Pinpoint the cell where the given text exists, returning its (X, Y) midpoint coordinate. 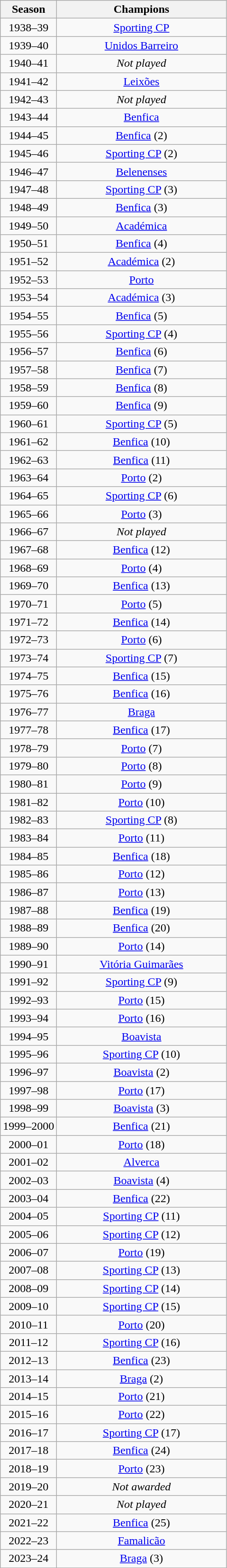
Sporting CP (12) (141, 1234)
Porto (20) (141, 1324)
Porto (8) (141, 766)
Benfica (22) (141, 1198)
1978–79 (28, 748)
1970–71 (28, 604)
2015–16 (28, 1415)
1952–53 (28, 280)
1939–40 (28, 45)
1972–73 (28, 640)
2001–02 (28, 1162)
Porto (15) (141, 1000)
Porto (7) (141, 748)
2002–03 (28, 1180)
1941–42 (28, 81)
Benfica (3) (141, 207)
2007–08 (28, 1270)
Benfica (7) (141, 370)
Braga (3) (141, 1559)
1985–86 (28, 874)
1994–95 (28, 1036)
Benfica (11) (141, 460)
Sporting CP (141, 27)
2005–06 (28, 1234)
2014–15 (28, 1397)
1960–61 (28, 424)
Porto (9) (141, 784)
Académica (141, 226)
Benfica (16) (141, 694)
1974–75 (28, 676)
1971–72 (28, 622)
1949–50 (28, 226)
1984–85 (28, 856)
Porto (5) (141, 604)
1940–41 (28, 63)
Benfica (19) (141, 910)
Benfica (2) (141, 135)
Boavista (141, 1036)
Académica (3) (141, 298)
1945–46 (28, 153)
Sporting CP (9) (141, 982)
2006–07 (28, 1252)
Sporting CP (8) (141, 820)
Boavista (4) (141, 1180)
1977–78 (28, 730)
1980–81 (28, 784)
Benfica (141, 117)
Porto (19) (141, 1252)
Famalicão (141, 1541)
Sporting CP (10) (141, 1054)
2021–22 (28, 1523)
Sporting CP (4) (141, 334)
Sporting CP (17) (141, 1433)
1997–98 (28, 1090)
Porto (16) (141, 1018)
Leixões (141, 81)
Sporting CP (13) (141, 1270)
2017–18 (28, 1451)
1975–76 (28, 694)
2000–01 (28, 1144)
Benfica (4) (141, 244)
Alverca (141, 1162)
2019–20 (28, 1487)
Benfica (18) (141, 856)
Belenenses (141, 171)
1955–56 (28, 334)
Benfica (25) (141, 1523)
1948–49 (28, 207)
Porto (23) (141, 1469)
1976–77 (28, 712)
Sporting CP (15) (141, 1306)
1957–58 (28, 370)
1998–99 (28, 1108)
Benfica (24) (141, 1451)
2011–12 (28, 1342)
2020–21 (28, 1505)
1951–52 (28, 262)
2016–17 (28, 1433)
1995–96 (28, 1054)
Season (28, 9)
1967–68 (28, 550)
Porto (10) (141, 802)
2004–05 (28, 1216)
Benfica (12) (141, 550)
1990–91 (28, 964)
Benfica (21) (141, 1126)
1969–70 (28, 586)
1987–88 (28, 910)
1938–39 (28, 27)
1961–62 (28, 442)
1953–54 (28, 298)
Benfica (13) (141, 586)
2018–19 (28, 1469)
Benfica (14) (141, 622)
1954–55 (28, 316)
Not awarded (141, 1487)
1942–43 (28, 99)
1981–82 (28, 802)
Champions (141, 9)
Sporting CP (11) (141, 1216)
Benfica (6) (141, 352)
2023–24 (28, 1559)
1968–69 (28, 568)
1973–74 (28, 658)
Benfica (5) (141, 316)
Benfica (23) (141, 1360)
1943–44 (28, 117)
Sporting CP (2) (141, 153)
1991–92 (28, 982)
Sporting CP (14) (141, 1288)
1963–64 (28, 478)
Sporting CP (3) (141, 189)
1983–84 (28, 838)
Porto (4) (141, 568)
1966–67 (28, 532)
Sporting CP (5) (141, 424)
1946–47 (28, 171)
Porto (14) (141, 946)
1992–93 (28, 1000)
Benfica (9) (141, 406)
Porto (11) (141, 838)
Benfica (17) (141, 730)
Benfica (20) (141, 928)
1962–63 (28, 460)
Porto (13) (141, 892)
1947–48 (28, 189)
1958–59 (28, 388)
1950–51 (28, 244)
Porto (2) (141, 478)
Benfica (8) (141, 388)
1979–80 (28, 766)
Porto (6) (141, 640)
Porto (141, 280)
1956–57 (28, 352)
2008–09 (28, 1288)
Porto (21) (141, 1397)
Sporting CP (7) (141, 658)
Vitória Guimarães (141, 964)
Braga (2) (141, 1379)
1986–87 (28, 892)
2012–13 (28, 1360)
Sporting CP (16) (141, 1342)
Porto (17) (141, 1090)
Porto (3) (141, 514)
2003–04 (28, 1198)
Braga (141, 712)
Sporting CP (6) (141, 496)
Benfica (10) (141, 442)
Porto (22) (141, 1415)
1988–89 (28, 928)
Unidos Barreiro (141, 45)
1999–2000 (28, 1126)
Porto (12) (141, 874)
1959–60 (28, 406)
Académica (2) (141, 262)
1964–65 (28, 496)
2013–14 (28, 1379)
Boavista (3) (141, 1108)
1989–90 (28, 946)
2022–23 (28, 1541)
1996–97 (28, 1072)
1965–66 (28, 514)
2010–11 (28, 1324)
1982–83 (28, 820)
Boavista (2) (141, 1072)
Porto (18) (141, 1144)
1993–94 (28, 1018)
1944–45 (28, 135)
Benfica (15) (141, 676)
2009–10 (28, 1306)
